Return (x, y) of the center of cell containing provided text 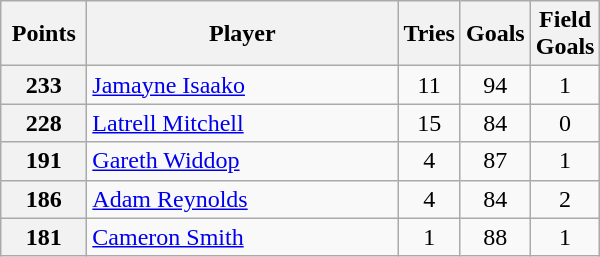
Adam Reynolds (242, 199)
Cameron Smith (242, 237)
0 (565, 123)
181 (44, 237)
Gareth Widdop (242, 161)
87 (495, 161)
186 (44, 199)
15 (430, 123)
Jamayne Isaako (242, 85)
94 (495, 85)
228 (44, 123)
Points (44, 34)
233 (44, 85)
88 (495, 237)
2 (565, 199)
Goals (495, 34)
191 (44, 161)
11 (430, 85)
Latrell Mitchell (242, 123)
Player (242, 34)
Tries (430, 34)
Field Goals (565, 34)
